Search for the cell housing the specified text and yield its [X, Y] center coordinate. 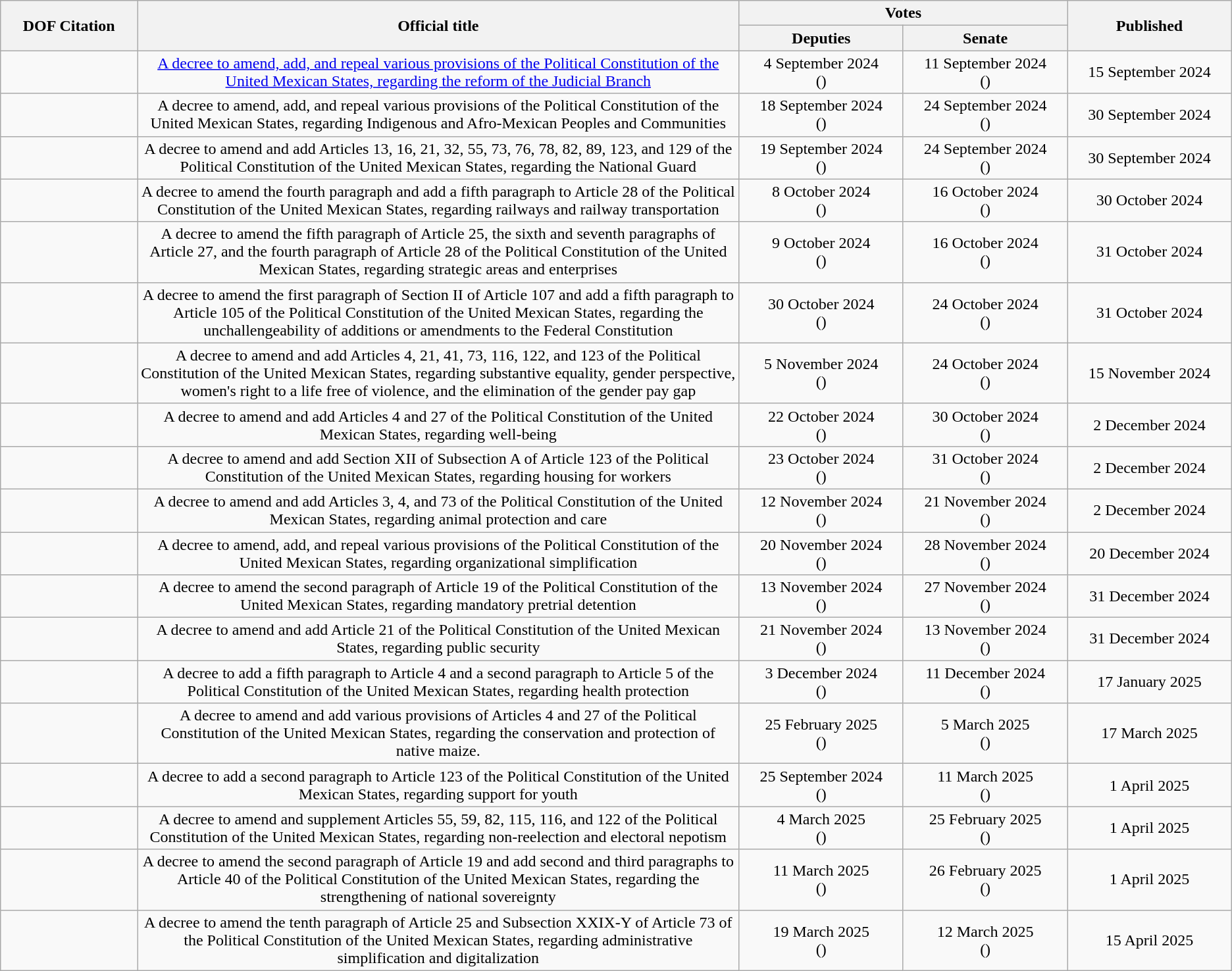
28 November 2024() [985, 553]
4 September 2024() [821, 72]
12 November 2024() [821, 510]
30 October 2024 [1149, 200]
25 September 2024() [821, 785]
A decree to amend and add Article 21 of the Political Constitution of the United Mexican States, regarding public security [438, 639]
19 March 2025() [821, 940]
A decree to amend and add Articles 3, 4, and 73 of the Political Constitution of the United Mexican States, regarding animal protection and care [438, 510]
Senate [985, 38]
8 October 2024() [821, 200]
31 October 2024() [985, 467]
20 November 2024() [821, 553]
A decree to amend and add Articles 4 and 27 of the Political Constitution of the United Mexican States, regarding well-being [438, 425]
9 October 2024() [821, 252]
22 October 2024() [821, 425]
Official title [438, 26]
27 November 2024() [985, 596]
15 April 2025 [1149, 940]
5 March 2025() [985, 734]
19 September 2024() [821, 158]
15 November 2024 [1149, 373]
17 March 2025 [1149, 734]
4 March 2025() [821, 828]
18 September 2024() [821, 114]
Published [1149, 26]
DOF Citation [69, 26]
5 November 2024() [821, 373]
17 January 2025 [1149, 682]
A decree to add a second paragraph to Article 123 of the Political Constitution of the United Mexican States, regarding support for youth [438, 785]
26 February 2025() [985, 880]
3 December 2024() [821, 682]
11 December 2024() [985, 682]
20 December 2024 [1149, 553]
23 October 2024() [821, 467]
Votes [903, 13]
15 September 2024 [1149, 72]
Deputies [821, 38]
12 March 2025() [985, 940]
11 September 2024() [985, 72]
